For the text-containing cell, return its midpoint in (X, Y) coordinate format. 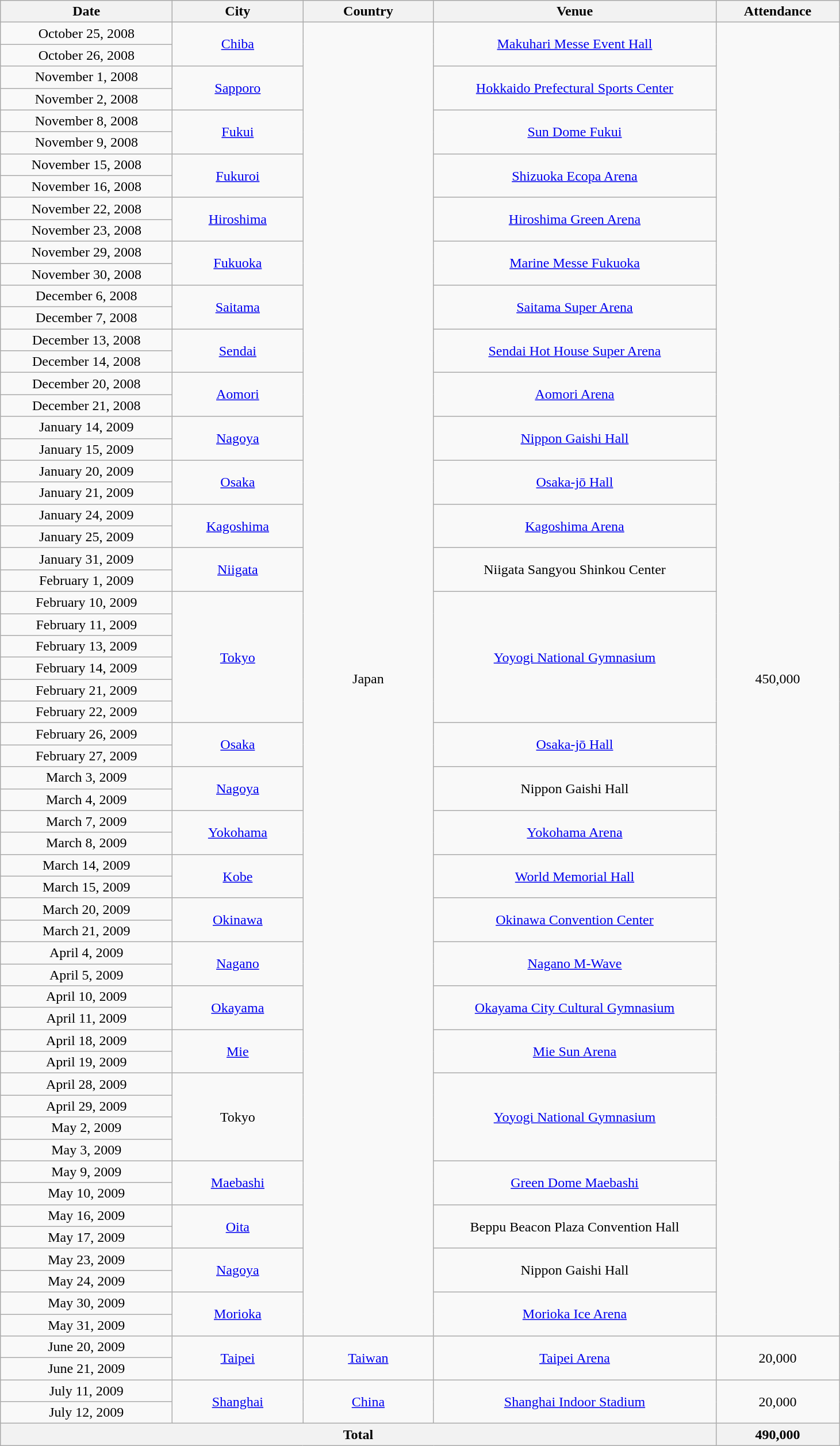
Aomori Arena (575, 395)
Morioka Ice Arena (575, 1314)
Kagoshima Arena (575, 526)
Fukuroi (238, 175)
Taiwan (368, 1358)
January 31, 2009 (86, 558)
February 14, 2009 (86, 668)
May 30, 2009 (86, 1303)
March 7, 2009 (86, 821)
April 18, 2009 (86, 1040)
November 8, 2008 (86, 121)
Saitama (238, 307)
April 5, 2009 (86, 975)
June 21, 2009 (86, 1369)
March 14, 2009 (86, 865)
Makuhari Messe Event Hall (575, 44)
March 15, 2009 (86, 887)
Japan (368, 679)
February 22, 2009 (86, 712)
Fukuoka (238, 263)
February 27, 2009 (86, 756)
December 21, 2008 (86, 406)
November 15, 2008 (86, 165)
March 20, 2009 (86, 909)
December 14, 2008 (86, 362)
March 8, 2009 (86, 843)
Sendai Hot House Super Arena (575, 351)
Shanghai Indoor Stadium (575, 1402)
Venue (575, 12)
Maebashi (238, 1183)
Taipei (238, 1358)
March 3, 2009 (86, 778)
Mie (238, 1051)
March 4, 2009 (86, 799)
February 26, 2009 (86, 734)
Sun Dome Fukui (575, 132)
January 21, 2009 (86, 493)
December 6, 2008 (86, 296)
Yokohama Arena (575, 832)
February 21, 2009 (86, 690)
April 4, 2009 (86, 952)
Okinawa (238, 920)
Niigata (238, 569)
Kagoshima (238, 526)
Okayama City Cultural Gymnasium (575, 1008)
November 1, 2008 (86, 77)
February 11, 2009 (86, 624)
Hiroshima (238, 219)
April 28, 2009 (86, 1084)
May 17, 2009 (86, 1237)
January 14, 2009 (86, 427)
Hokkaido Prefectural Sports Center (575, 88)
Chiba (238, 44)
May 31, 2009 (86, 1325)
World Memorial Hall (575, 876)
Fukui (238, 132)
May 3, 2009 (86, 1150)
November 9, 2008 (86, 143)
Mie Sun Arena (575, 1051)
February 10, 2009 (86, 602)
Oita (238, 1226)
October 25, 2008 (86, 33)
Okayama (238, 1008)
February 1, 2009 (86, 580)
Taipei Arena (575, 1358)
Morioka (238, 1314)
490,000 (777, 1434)
Yokohama (238, 832)
January 24, 2009 (86, 515)
Date (86, 12)
Marine Messe Fukuoka (575, 263)
May 16, 2009 (86, 1215)
October 26, 2008 (86, 55)
May 2, 2009 (86, 1128)
April 10, 2009 (86, 997)
Shanghai (238, 1402)
Sendai (238, 351)
March 21, 2009 (86, 931)
May 24, 2009 (86, 1281)
July 11, 2009 (86, 1391)
Total (358, 1434)
November 30, 2008 (86, 274)
May 10, 2009 (86, 1193)
May 23, 2009 (86, 1259)
China (368, 1402)
Nagano (238, 963)
April 29, 2009 (86, 1106)
Country (368, 12)
Okinawa Convention Center (575, 920)
April 19, 2009 (86, 1062)
May 9, 2009 (86, 1172)
November 23, 2008 (86, 230)
January 15, 2009 (86, 449)
December 7, 2008 (86, 318)
Sapporo (238, 88)
November 22, 2008 (86, 208)
Attendance (777, 12)
450,000 (777, 679)
Hiroshima Green Arena (575, 219)
Nagano M-Wave (575, 963)
Niigata Sangyou Shinkou Center (575, 569)
July 12, 2009 (86, 1413)
Saitama Super Arena (575, 307)
December 13, 2008 (86, 340)
November 16, 2008 (86, 186)
November 2, 2008 (86, 99)
Kobe (238, 876)
Shizuoka Ecopa Arena (575, 175)
November 29, 2008 (86, 252)
January 20, 2009 (86, 471)
April 11, 2009 (86, 1019)
June 20, 2009 (86, 1347)
Green Dome Maebashi (575, 1183)
Beppu Beacon Plaza Convention Hall (575, 1226)
January 25, 2009 (86, 537)
City (238, 12)
December 20, 2008 (86, 384)
February 13, 2009 (86, 647)
Aomori (238, 395)
